Search for the cell housing the specified text and yield its [x, y] center coordinate. 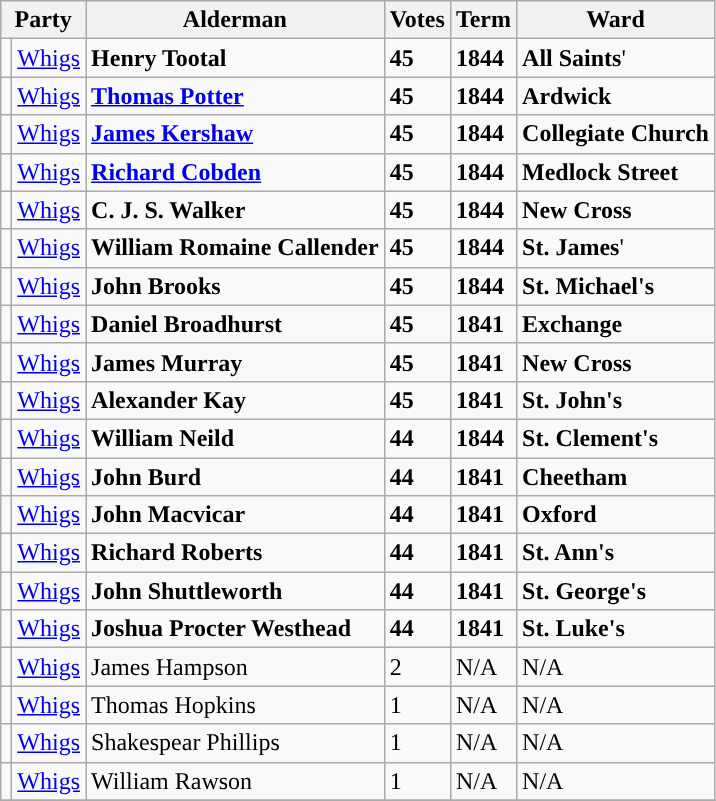
St. James' [616, 248]
Medlock Street [616, 172]
Exchange [616, 324]
St. Michael's [616, 286]
Shakespear Phillips [236, 743]
William Neild [236, 438]
Richard Cobden [236, 172]
Thomas Hopkins [236, 705]
James Hampson [236, 667]
Thomas Potter [236, 96]
Votes [417, 20]
Alderman [236, 20]
John Brooks [236, 286]
St. Ann's [616, 553]
Party [44, 20]
John Shuttleworth [236, 591]
Alexander Kay [236, 400]
St. George's [616, 591]
All Saints' [616, 58]
Cheetham [616, 477]
Daniel Broadhurst [236, 324]
William Romaine Callender [236, 248]
James Kershaw [236, 134]
John Macvicar [236, 515]
James Murray [236, 362]
Collegiate Church [616, 134]
St. John's [616, 400]
Joshua Procter Westhead [236, 629]
William Rawson [236, 781]
St. Clement's [616, 438]
St. Luke's [616, 629]
Ardwick [616, 96]
Richard Roberts [236, 553]
Oxford [616, 515]
Term [483, 20]
C. J. S. Walker [236, 210]
2 [417, 667]
Henry Tootal [236, 58]
Ward [616, 20]
John Burd [236, 477]
